Determine the [x, y] coordinate at the center of the cell enclosing the given text.  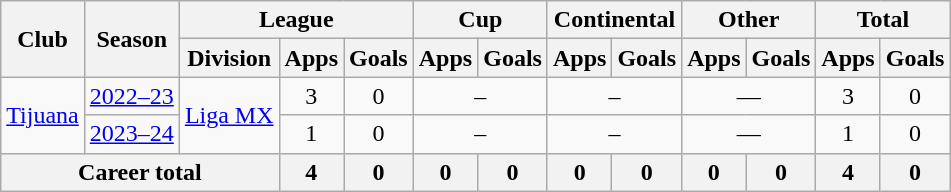
Total [883, 20]
Cup [480, 20]
Career total [140, 172]
Season [132, 39]
2022–23 [132, 96]
League [296, 20]
Division [229, 58]
Other [749, 20]
Club [43, 39]
2023–24 [132, 134]
Continental [614, 20]
Tijuana [43, 115]
Liga MX [229, 115]
